Locate the cell with the specified text and output its (X, Y) center coordinate. 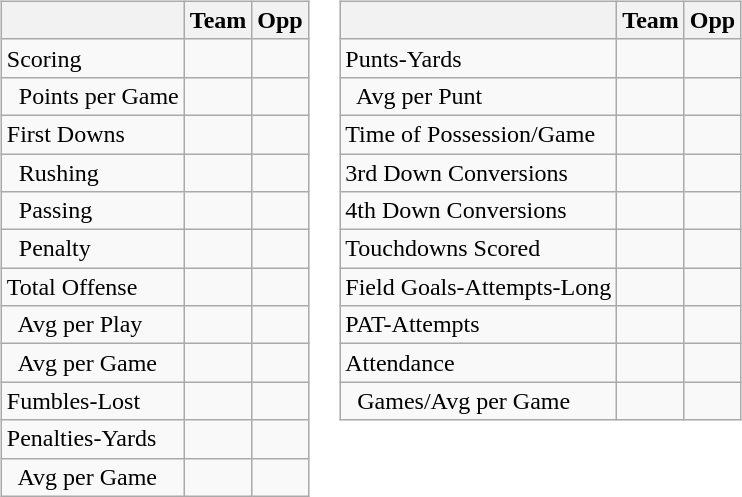
Fumbles-Lost (92, 401)
Penalties-Yards (92, 439)
PAT-Attempts (478, 325)
Scoring (92, 58)
Passing (92, 211)
Points per Game (92, 96)
Total Offense (92, 287)
Penalty (92, 249)
First Downs (92, 134)
Avg per Play (92, 325)
Punts-Yards (478, 58)
Field Goals-Attempts-Long (478, 287)
Games/Avg per Game (478, 401)
4th Down Conversions (478, 211)
Time of Possession/Game (478, 134)
Avg per Punt (478, 96)
3rd Down Conversions (478, 173)
Touchdowns Scored (478, 249)
Attendance (478, 363)
Rushing (92, 173)
